Capture the cell that displays the provided text and extract its [x, y] central coordinate. 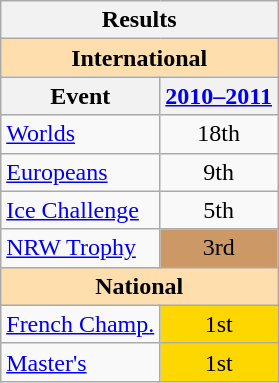
Europeans [80, 172]
2010–2011 [219, 96]
Ice Challenge [80, 210]
Master's [80, 362]
3rd [219, 248]
9th [219, 172]
National [140, 286]
Event [80, 96]
18th [219, 134]
International [140, 58]
French Champ. [80, 324]
NRW Trophy [80, 248]
Results [140, 20]
Worlds [80, 134]
5th [219, 210]
